Capture the cell that displays the provided text and extract its [X, Y] central coordinate. 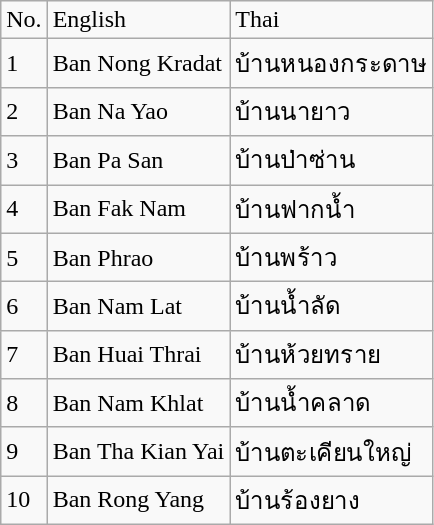
บ้านน้ำคลาด [332, 404]
Ban Nong Kradat [138, 64]
บ้านฟากน้ำ [332, 208]
Ban Rong Yang [138, 500]
Ban Na Yao [138, 112]
บ้านร้องยาง [332, 500]
7 [24, 354]
Ban Fak Nam [138, 208]
6 [24, 306]
1 [24, 64]
10 [24, 500]
บ้านพร้าว [332, 258]
บ้านนายาว [332, 112]
English [138, 20]
8 [24, 404]
5 [24, 258]
บ้านหนองกระดาษ [332, 64]
4 [24, 208]
Ban Tha Kian Yai [138, 452]
Ban Nam Khlat [138, 404]
Ban Huai Thrai [138, 354]
2 [24, 112]
Ban Pa San [138, 160]
บ้านห้วยทราย [332, 354]
Ban Phrao [138, 258]
Thai [332, 20]
บ้านน้ำลัด [332, 306]
บ้านตะเคียนใหญ่ [332, 452]
9 [24, 452]
3 [24, 160]
บ้านป่าซ่าน [332, 160]
Ban Nam Lat [138, 306]
No. [24, 20]
